Find where the given text appears and provide that cell's center as (x, y) coordinate. 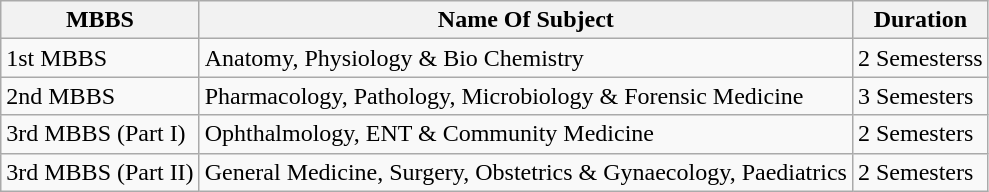
Pharmacology, Pathology, Microbiology & Forensic Medicine (526, 96)
3rd MBBS (Part II) (100, 172)
MBBS (100, 20)
Ophthalmology, ENT & Community Medicine (526, 134)
3rd MBBS (Part I) (100, 134)
3 Semesters (920, 96)
2 Semesterss (920, 58)
Name Of Subject (526, 20)
General Medicine, Surgery, Obstetrics & Gynaecology, Paediatrics (526, 172)
Duration (920, 20)
1st MBBS (100, 58)
Anatomy, Physiology & Bio Chemistry (526, 58)
2nd MBBS (100, 96)
